From the cell containing the given text, extract its center point as [x, y] coordinate. 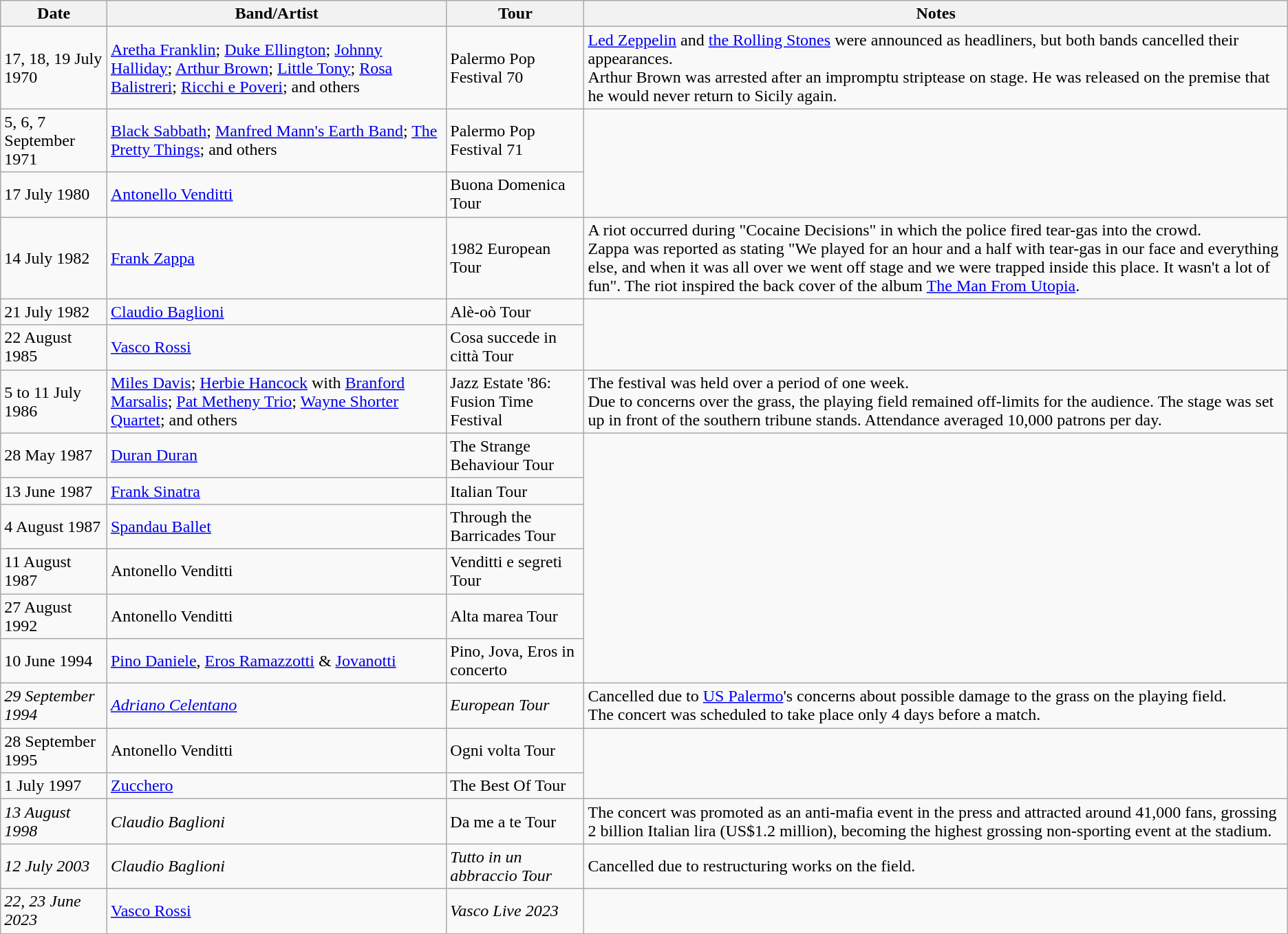
17, 18, 19 July 1970 [54, 67]
Cancelled due to restructuring works on the field. [936, 866]
Pino, Jova, Eros in concerto [515, 661]
1982 European Tour [515, 257]
13 August 1998 [54, 822]
17 July 1980 [54, 194]
Vasco Live 2023 [515, 911]
Black Sabbath; Manfred Mann's Earth Band; The Pretty Things; and others [277, 140]
Spandau Ballet [277, 526]
4 August 1987 [54, 526]
Palermo Pop Festival 70 [515, 67]
European Tour [515, 706]
Tutto in un abbraccio Tour [515, 866]
Jazz Estate '86: Fusion Time Festival [515, 401]
Ogni volta Tour [515, 750]
14 July 1982 [54, 257]
Alè-oò Tour [515, 312]
1 July 1997 [54, 786]
Pino Daniele, Eros Ramazzotti & Jovanotti [277, 661]
29 September 1994 [54, 706]
Through the Barricades Tour [515, 526]
28 September 1995 [54, 750]
Venditti e segreti Tour [515, 571]
Italian Tour [515, 491]
Date [54, 14]
10 June 1994 [54, 661]
27 August 1992 [54, 615]
21 July 1982 [54, 312]
The Strange Behaviour Tour [515, 456]
Tour [515, 14]
5 to 11 July 1986 [54, 401]
Band/Artist [277, 14]
Miles Davis; Herbie Hancock with Branford Marsalis; Pat Metheny Trio; Wayne Shorter Quartet; and others [277, 401]
Frank Sinatra [277, 491]
11 August 1987 [54, 571]
Adriano Celentano [277, 706]
Palermo Pop Festival 71 [515, 140]
Notes [936, 14]
Aretha Franklin; Duke Ellington; Johnny Halliday; Arthur Brown; Little Tony; Rosa Balistreri; Ricchi e Poveri; and others [277, 67]
28 May 1987 [54, 456]
22, 23 June 2023 [54, 911]
Buona Domenica Tour [515, 194]
Cosa succede in città Tour [515, 347]
22 August 1985 [54, 347]
13 June 1987 [54, 491]
The Best Of Tour [515, 786]
Alta marea Tour [515, 615]
5, 6, 7 September 1971 [54, 140]
Frank Zappa [277, 257]
Zucchero [277, 786]
Da me a te Tour [515, 822]
12 July 2003 [54, 866]
Duran Duran [277, 456]
